Return [x, y] of the center of cell containing provided text 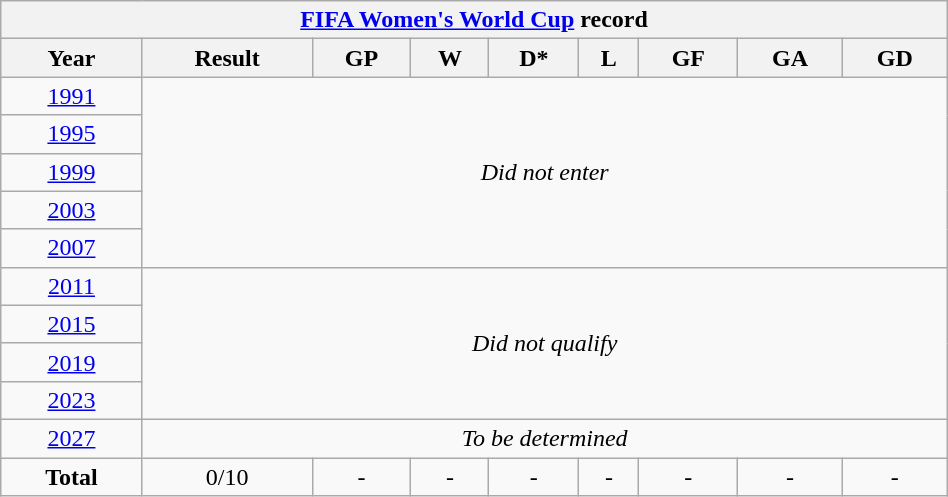
2027 [72, 438]
2011 [72, 286]
GP [362, 58]
Result [227, 58]
D* [534, 58]
To be determined [544, 438]
GD [894, 58]
2015 [72, 324]
L [609, 58]
2019 [72, 362]
Total [72, 477]
GF [688, 58]
Did not enter [544, 172]
1999 [72, 172]
W [450, 58]
2023 [72, 400]
Year [72, 58]
0/10 [227, 477]
2003 [72, 210]
GA [790, 58]
2007 [72, 248]
1995 [72, 134]
Did not qualify [544, 343]
1991 [72, 96]
FIFA Women's World Cup record [474, 20]
